Output the (X, Y) coordinate of the center of the cell containing the given text.  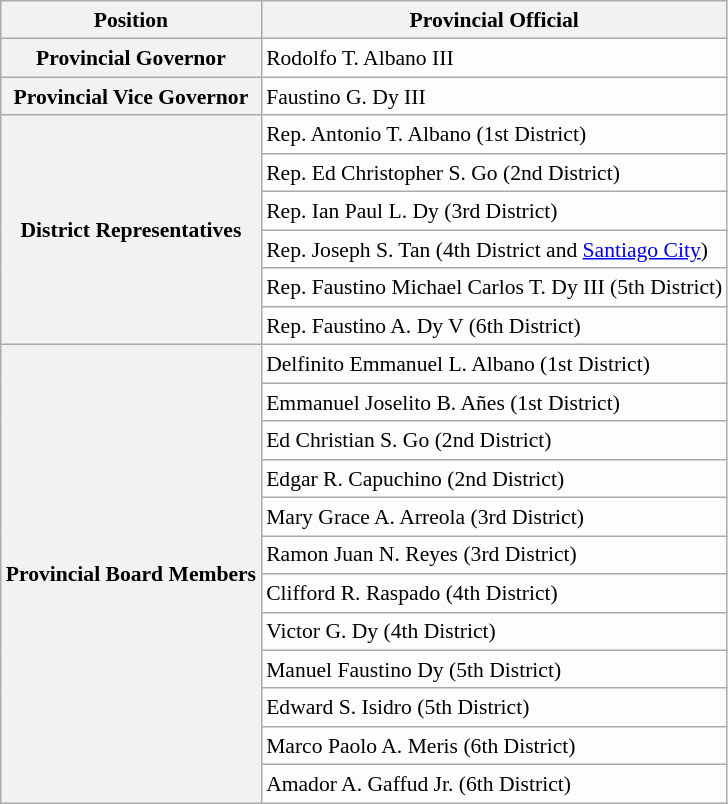
Position (131, 20)
Rep. Joseph S. Tan (4th District and Santiago City) (494, 249)
Rep. Faustino A. Dy V (6th District) (494, 326)
Ed Christian S. Go (2nd District) (494, 440)
Marco Paolo A. Meris (6th District) (494, 746)
Manuel Faustino Dy (5th District) (494, 670)
Rep. Ed Christopher S. Go (2nd District) (494, 173)
District Representatives (131, 230)
Clifford R. Raspado (4th District) (494, 593)
Rep. Ian Paul L. Dy (3rd District) (494, 211)
Emmanuel Joselito B. Añes (1st District) (494, 402)
Provincial Official (494, 20)
Rep. Antonio T. Albano (1st District) (494, 135)
Faustino G. Dy III (494, 97)
Edgar R. Capuchino (2nd District) (494, 479)
Rodolfo T. Albano III (494, 58)
Rep. Faustino Michael Carlos T. Dy III (5th District) (494, 288)
Mary Grace A. Arreola (3rd District) (494, 517)
Amador A. Gaffud Jr. (6th District) (494, 784)
Edward S. Isidro (5th District) (494, 708)
Provincial Board Members (131, 574)
Provincial Vice Governor (131, 97)
Provincial Governor (131, 58)
Delfinito Emmanuel L. Albano (1st District) (494, 364)
Ramon Juan N. Reyes (3rd District) (494, 555)
Victor G. Dy (4th District) (494, 631)
